Detect which cell encompasses the target text, then output its (x, y) center coordinate. 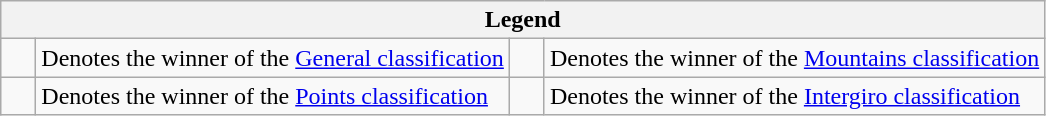
Denotes the winner of the Mountains classification (794, 58)
Denotes the winner of the Points classification (273, 96)
Denotes the winner of the General classification (273, 58)
Denotes the winner of the Intergiro classification (794, 96)
Legend (523, 20)
